For the text-containing cell, return its midpoint in (x, y) coordinate format. 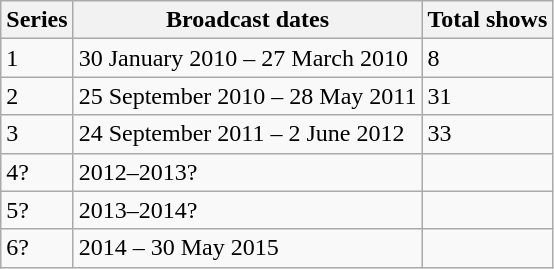
6? (37, 248)
33 (488, 134)
Total shows (488, 20)
30 January 2010 – 27 March 2010 (248, 58)
Series (37, 20)
Broadcast dates (248, 20)
4? (37, 172)
3 (37, 134)
8 (488, 58)
2 (37, 96)
24 September 2011 – 2 June 2012 (248, 134)
2013–2014? (248, 210)
2012–2013? (248, 172)
5? (37, 210)
2014 – 30 May 2015 (248, 248)
25 September 2010 – 28 May 2011 (248, 96)
31 (488, 96)
1 (37, 58)
